Locate the cell with the specified text and output its (x, y) center coordinate. 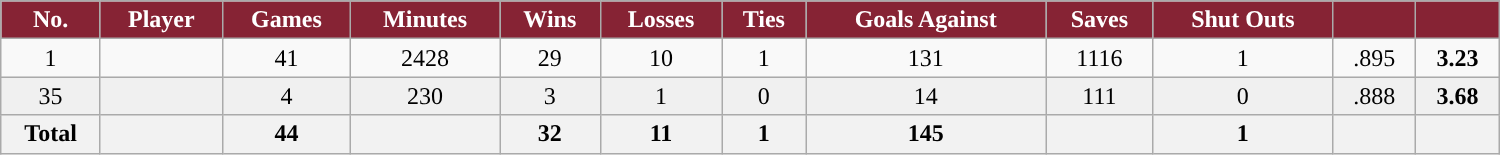
2428 (426, 58)
No. (51, 20)
Goals Against (926, 20)
.895 (1374, 58)
14 (926, 96)
41 (286, 58)
11 (661, 134)
10 (661, 58)
Minutes (426, 20)
131 (926, 58)
3 (550, 96)
32 (550, 134)
3.68 (1458, 96)
1116 (1100, 58)
111 (1100, 96)
145 (926, 134)
4 (286, 96)
Player (161, 20)
.888 (1374, 96)
230 (426, 96)
Wins (550, 20)
35 (51, 96)
Games (286, 20)
44 (286, 134)
Total (51, 134)
Ties (764, 20)
Losses (661, 20)
Saves (1100, 20)
3.23 (1458, 58)
29 (550, 58)
Shut Outs (1243, 20)
